Pinpoint the cell where the given text exists, returning its (x, y) midpoint coordinate. 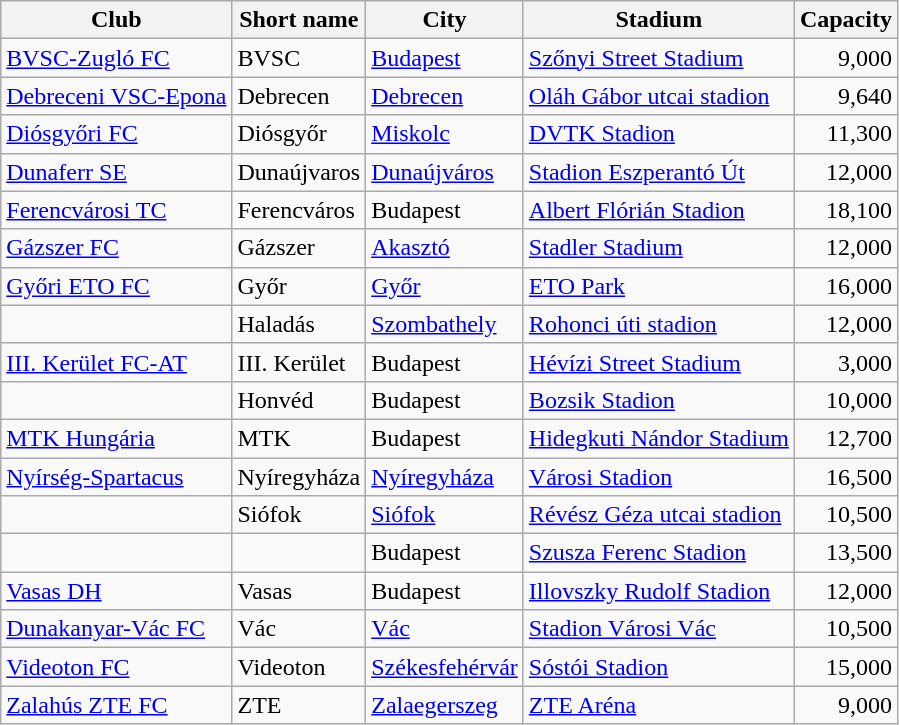
Diósgyőr (299, 134)
City (445, 20)
Dunakanyar-Vác FC (116, 629)
DVTK Stadion (658, 134)
Ferencvárosi TC (116, 210)
Albert Flórián Stadion (658, 210)
ZTE (299, 705)
10,000 (846, 400)
16,500 (846, 477)
Club (116, 20)
15,000 (846, 667)
Hévízi Street Stadium (658, 362)
Videoton FC (116, 667)
12,700 (846, 438)
3,000 (846, 362)
MTK (299, 438)
Dunaújváros (445, 172)
Honvéd (299, 400)
13,500 (846, 553)
Akasztó (445, 248)
Révész Géza utcai stadion (658, 515)
Short name (299, 20)
Szombathely (445, 324)
Gázszer (299, 248)
Videoton (299, 667)
III. Kerület FC-AT (116, 362)
Illovszky Rudolf Stadion (658, 591)
Oláh Gábor utcai stadion (658, 96)
Haladás (299, 324)
Miskolc (445, 134)
11,300 (846, 134)
18,100 (846, 210)
III. Kerület (299, 362)
Székesfehérvár (445, 667)
Rohonci úti stadion (658, 324)
Zalaegerszeg (445, 705)
Hidegkuti Nándor Stadium (658, 438)
Szőnyi Street Stadium (658, 58)
Bozsik Stadion (658, 400)
Nyírség-Spartacus (116, 477)
Zalahús ZTE FC (116, 705)
Stadium (658, 20)
Győri ETO FC (116, 286)
Városi Stadion (658, 477)
Stadion Városi Vác (658, 629)
Gázszer FC (116, 248)
Dunaújvaros (299, 172)
BVSC-Zugló FC (116, 58)
ZTE Aréna (658, 705)
Stadion Eszperantó Út (658, 172)
Dunaferr SE (116, 172)
Stadler Stadium (658, 248)
Debreceni VSC-Epona (116, 96)
16,000 (846, 286)
9,640 (846, 96)
Sóstói Stadion (658, 667)
Vasas (299, 591)
Ferencváros (299, 210)
Diósgyőri FC (116, 134)
Szusza Ferenc Stadion (658, 553)
Vasas DH (116, 591)
Capacity (846, 20)
ETO Park (658, 286)
BVSC (299, 58)
MTK Hungária (116, 438)
